Search for the cell housing the specified text and yield its (x, y) center coordinate. 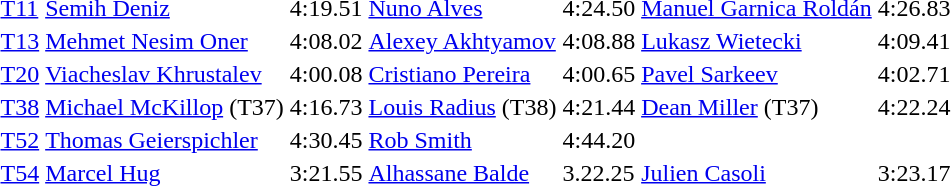
4:44.20 (599, 140)
4:08.02 (326, 41)
Viacheslav Khrustalev (165, 74)
Lukasz Wietecki (757, 41)
4:00.08 (326, 74)
Michael McKillop (T37) (165, 107)
4:21.44 (599, 107)
Dean Miller (T37) (757, 107)
Alexey Akhtyamov (462, 41)
4:08.88 (599, 41)
Pavel Sarkeev (757, 74)
Rob Smith (462, 140)
Louis Radius (T38) (462, 107)
4:00.65 (599, 74)
Mehmet Nesim Oner (165, 41)
4:30.45 (326, 140)
4:16.73 (326, 107)
Thomas Geierspichler (165, 140)
Cristiano Pereira (462, 74)
